Provide the [X, Y] coordinate of the cell's center where the given text is located.  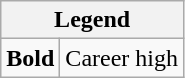
Legend [92, 20]
Career high [122, 58]
Bold [30, 58]
